Detect which cell encompasses the target text, then output its (X, Y) center coordinate. 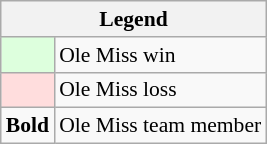
Ole Miss team member (160, 126)
Legend (134, 19)
Ole Miss loss (160, 90)
Bold (28, 126)
Ole Miss win (160, 55)
